From the cell containing the given text, extract its center point as [X, Y] coordinate. 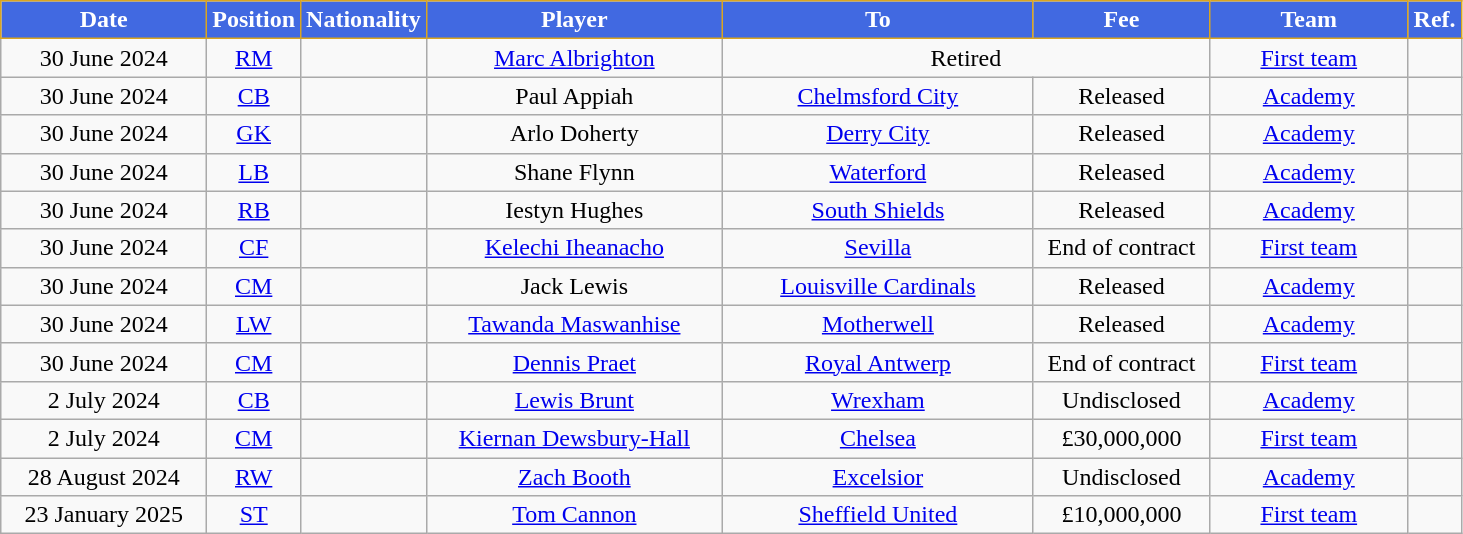
Royal Antwerp [878, 362]
Shane Flynn [574, 172]
Chelsea [878, 438]
Chelmsford City [878, 96]
CF [254, 248]
£30,000,000 [1121, 438]
GK [254, 134]
Waterford [878, 172]
Iestyn Hughes [574, 210]
23 January 2025 [104, 515]
Excelsior [878, 477]
Motherwell [878, 324]
Nationality [364, 20]
Dennis Praet [574, 362]
RB [254, 210]
Tom Cannon [574, 515]
Marc Albrighton [574, 58]
Lewis Brunt [574, 400]
Derry City [878, 134]
Team [1308, 20]
Jack Lewis [574, 286]
Ref. [1434, 20]
RW [254, 477]
Sheffield United [878, 515]
Sevilla [878, 248]
RM [254, 58]
Louisville Cardinals [878, 286]
Kelechi Iheanacho [574, 248]
LW [254, 324]
£10,000,000 [1121, 515]
Wrexham [878, 400]
Zach Booth [574, 477]
28 August 2024 [104, 477]
Arlo Doherty [574, 134]
Paul Appiah [574, 96]
South Shields [878, 210]
Player [574, 20]
Tawanda Maswanhise [574, 324]
Date [104, 20]
Retired [966, 58]
ST [254, 515]
Fee [1121, 20]
LB [254, 172]
To [878, 20]
Kiernan Dewsbury-Hall [574, 438]
Position [254, 20]
